Output the [X, Y] coordinate of the center of the cell containing the given text.  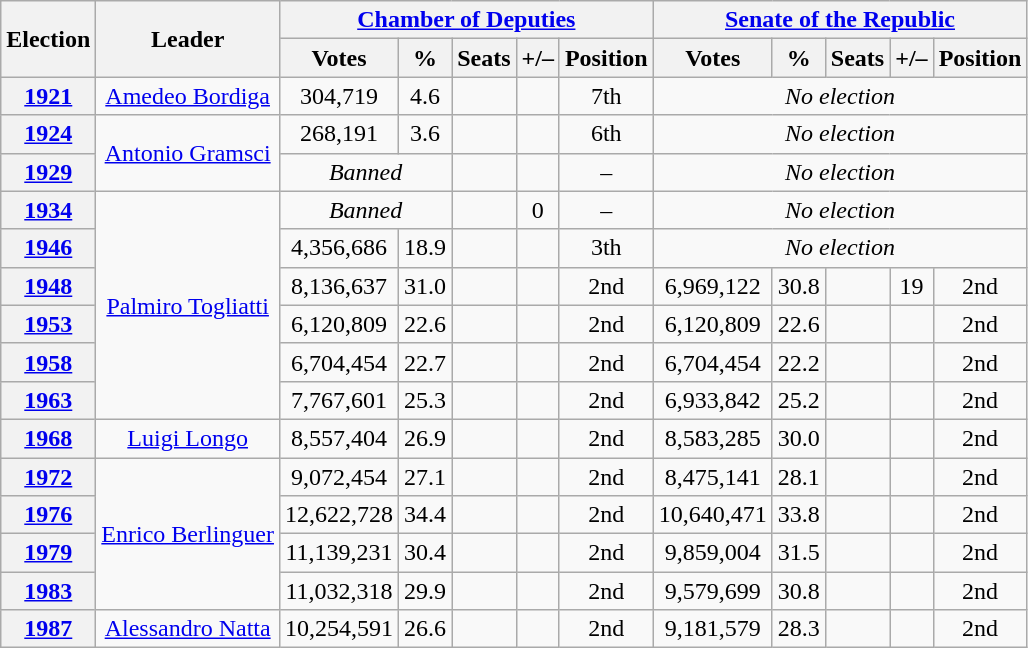
29.9 [426, 591]
268,191 [338, 134]
31.5 [798, 553]
9,579,699 [712, 591]
25.3 [426, 400]
9,072,454 [338, 477]
27.1 [426, 477]
28.3 [798, 629]
26.9 [426, 438]
Palmiro Togliatti [188, 305]
1929 [48, 172]
11,139,231 [338, 553]
18.9 [426, 248]
Amedeo Bordiga [188, 96]
1924 [48, 134]
Luigi Longo [188, 438]
8,136,637 [338, 286]
1958 [48, 362]
Antonio Gramsci [188, 153]
4.6 [426, 96]
10,254,591 [338, 629]
0 [538, 210]
19 [912, 286]
1979 [48, 553]
1948 [48, 286]
3.6 [426, 134]
12,622,728 [338, 515]
1953 [48, 324]
4,356,686 [338, 248]
Election [48, 39]
30.0 [798, 438]
22.2 [798, 362]
30.4 [426, 553]
1972 [48, 477]
1934 [48, 210]
6,933,842 [712, 400]
1987 [48, 629]
1983 [48, 591]
25.2 [798, 400]
26.6 [426, 629]
1921 [48, 96]
1963 [48, 400]
3th [606, 248]
Senate of the Republic [840, 20]
Leader [188, 39]
9,859,004 [712, 553]
6th [606, 134]
10,640,471 [712, 515]
1946 [48, 248]
1968 [48, 438]
7,767,601 [338, 400]
Alessandro Natta [188, 629]
7th [606, 96]
22.7 [426, 362]
8,583,285 [712, 438]
33.8 [798, 515]
Enrico Berlinguer [188, 534]
9,181,579 [712, 629]
304,719 [338, 96]
11,032,318 [338, 591]
31.0 [426, 286]
6,969,122 [712, 286]
8,475,141 [712, 477]
28.1 [798, 477]
Chamber of Deputies [466, 20]
34.4 [426, 515]
1976 [48, 515]
8,557,404 [338, 438]
